Return the [X, Y] coordinate for the center point of the cell that contains the specified text.  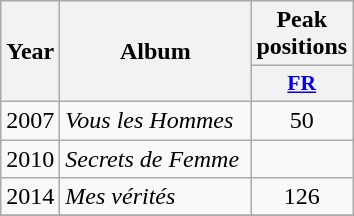
Secrets de Femme [156, 159]
Album [156, 52]
2014 [30, 197]
FR [302, 84]
Vous les Hommes [156, 120]
Mes vérités [156, 197]
2007 [30, 120]
Peak positions [302, 34]
50 [302, 120]
126 [302, 197]
Year [30, 52]
2010 [30, 159]
